Find where the given text appears and provide that cell's center as [X, Y] coordinate. 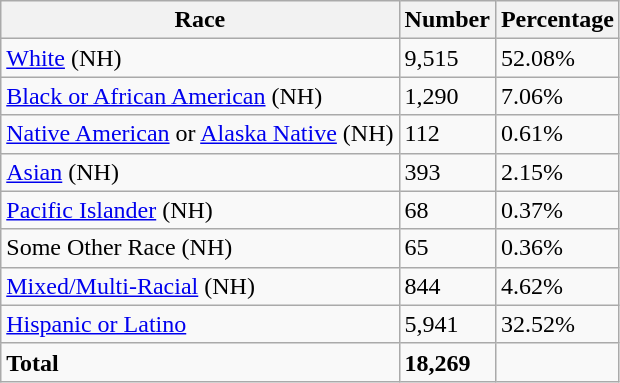
0.37% [557, 210]
112 [447, 134]
Black or African American (NH) [200, 96]
5,941 [447, 324]
Asian (NH) [200, 172]
1,290 [447, 96]
4.62% [557, 286]
18,269 [447, 362]
52.08% [557, 58]
Mixed/Multi-Racial (NH) [200, 286]
Percentage [557, 20]
0.36% [557, 248]
Pacific Islander (NH) [200, 210]
2.15% [557, 172]
Total [200, 362]
65 [447, 248]
Number [447, 20]
0.61% [557, 134]
Hispanic or Latino [200, 324]
68 [447, 210]
White (NH) [200, 58]
844 [447, 286]
393 [447, 172]
7.06% [557, 96]
32.52% [557, 324]
Some Other Race (NH) [200, 248]
Race [200, 20]
Native American or Alaska Native (NH) [200, 134]
9,515 [447, 58]
